Determine the (X, Y) coordinate at the center of the cell enclosing the given text.  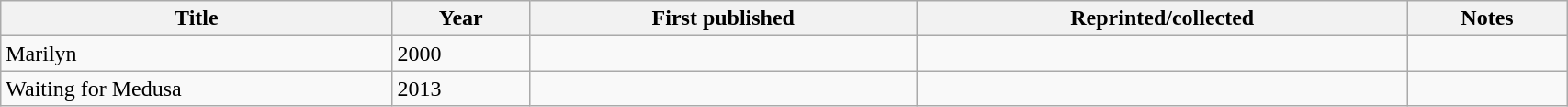
First published (724, 18)
Marilyn (197, 53)
2013 (461, 89)
2000 (461, 53)
Notes (1486, 18)
Reprinted/collected (1162, 18)
Waiting for Medusa (197, 89)
Year (461, 18)
Title (197, 18)
